Extract the [x, y] coordinate from the center of the cell holding the provided text.  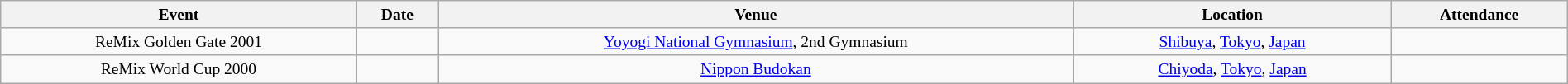
Date [397, 15]
Attendance [1479, 15]
Venue [756, 15]
Chiyoda, Tokyo, Japan [1232, 69]
Shibuya, Tokyo, Japan [1232, 41]
Nippon Budokan [756, 69]
ReMix Golden Gate 2001 [179, 41]
Event [179, 15]
Location [1232, 15]
ReMix World Cup 2000 [179, 69]
Yoyogi National Gymnasium, 2nd Gymnasium [756, 41]
